From the cell containing the given text, extract its center point as [X, Y] coordinate. 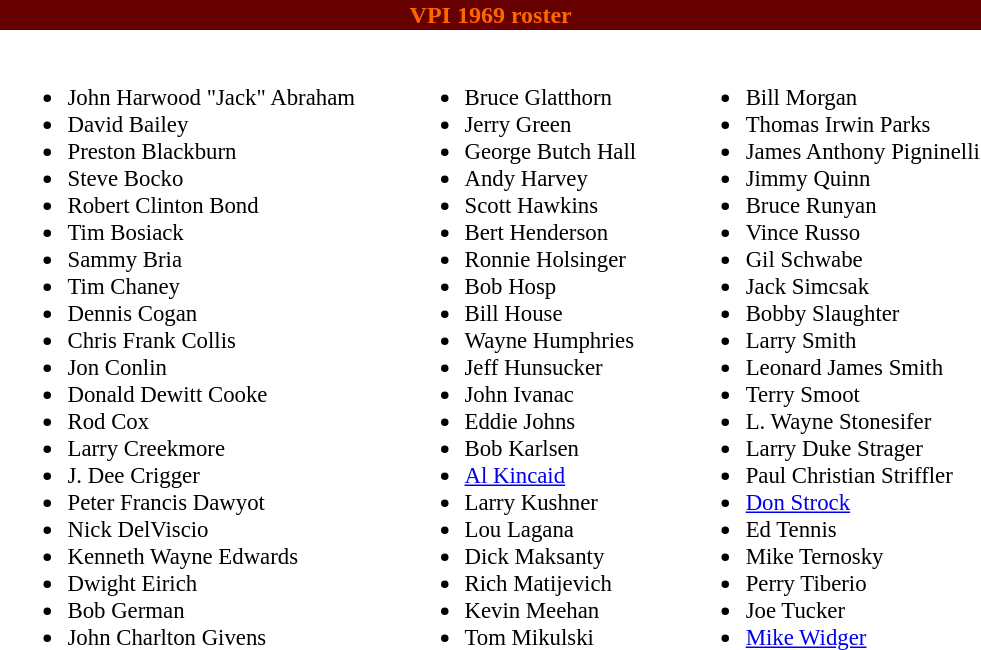
VPI 1969 roster [490, 15]
